Identify which cell holds the provided text, then report its (x, y) central coordinate. 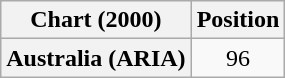
Australia (ARIA) (96, 58)
96 (238, 58)
Chart (2000) (96, 20)
Position (238, 20)
